Output the [X, Y] coordinate of the center of the cell containing the given text.  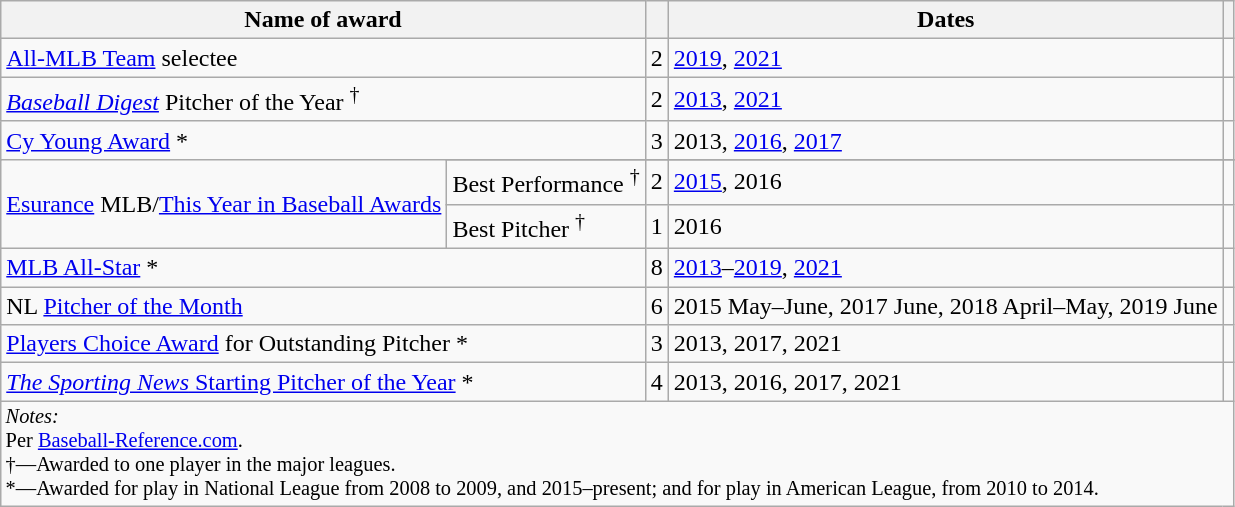
2013, 2017, 2021 [946, 344]
MLB All-Star * [324, 268]
Cy Young Award * [324, 140]
Baseball Digest Pitcher of the Year † [324, 100]
The Sporting News Starting Pitcher of the Year * [324, 382]
8 [656, 268]
2016 [946, 226]
2013, 2021 [946, 100]
Dates [946, 20]
NL Pitcher of the Month [324, 306]
2013, 2016, 2017, 2021 [946, 382]
6 [656, 306]
All-MLB Team selectee [324, 58]
Best Performance † [546, 182]
Esurance MLB/This Year in Baseball Awards [224, 204]
Players Choice Award for Outstanding Pitcher * [324, 344]
2015 May–June, 2017 June, 2018 April–May, 2019 June [946, 306]
1 [656, 226]
Best Pitcher † [546, 226]
Name of award [324, 20]
4 [656, 382]
2019, 2021 [946, 58]
2013–2019, 2021 [946, 268]
2013, 2016, 2017 [946, 140]
2015, 2016 [946, 182]
